Scan for the cell matching the given text and deliver its [X, Y] coordinate at center. 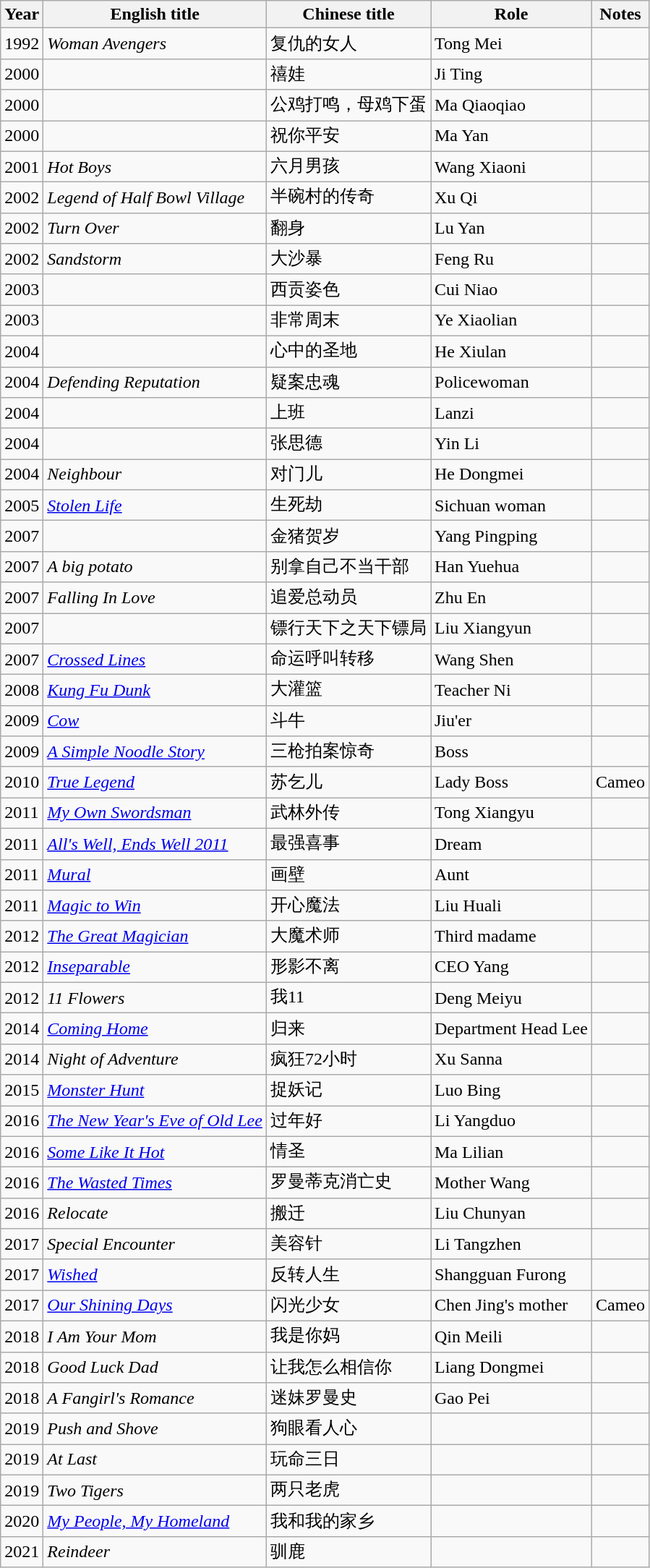
疑案忠魂 [348, 382]
True Legend [155, 783]
2010 [22, 783]
2008 [22, 690]
金猪贺岁 [348, 537]
Neighbour [155, 474]
Night of Adventure [155, 1059]
Inseparable [155, 968]
Tong Mei [512, 43]
The Great Magician [155, 936]
Yin Li [512, 444]
我11 [348, 998]
Mural [155, 875]
驯鹿 [348, 1552]
Department Head Lee [512, 1028]
He Xiulan [512, 351]
A Simple Noodle Story [155, 752]
Sichuan woman [512, 505]
疯狂72小时 [348, 1059]
Lu Yan [512, 229]
Han Yuehua [512, 567]
Monster Hunt [155, 1091]
半碗村的传奇 [348, 198]
Hot Boys [155, 166]
Yang Pingping [512, 537]
Li Tangzhen [512, 1244]
上班 [348, 414]
Liu Xiangyun [512, 629]
Boss [512, 752]
11 Flowers [155, 998]
At Last [155, 1460]
Liang Dongmei [512, 1367]
对门儿 [348, 474]
Ma Yan [512, 136]
Jiu'er [512, 720]
I Am Your Mom [155, 1337]
2020 [22, 1522]
公鸡打鸣，母鸡下蛋 [348, 106]
Two Tigers [155, 1490]
Li Yangduo [512, 1121]
Falling In Love [155, 597]
过年好 [348, 1121]
复仇的女人 [348, 43]
Lanzi [512, 414]
English title [155, 14]
Feng Ru [512, 259]
大灌篮 [348, 690]
Push and Shove [155, 1429]
Teacher Ni [512, 690]
2015 [22, 1091]
The New Year's Eve of Old Lee [155, 1121]
大魔术师 [348, 936]
Qin Meili [512, 1337]
迷妹罗曼史 [348, 1399]
斗牛 [348, 720]
六月男孩 [348, 166]
Notes [620, 14]
2021 [22, 1552]
Cow [155, 720]
He Dongmei [512, 474]
Ma Qiaoqiao [512, 106]
西贡姿色 [348, 289]
Liu Huali [512, 906]
Sandstorm [155, 259]
搬迁 [348, 1214]
Ma Lilian [512, 1151]
Chinese title [348, 14]
Lady Boss [512, 783]
玩命三日 [348, 1460]
武林外传 [348, 813]
Ye Xiaolian [512, 321]
Coming Home [155, 1028]
两只老虎 [348, 1490]
Ji Ting [512, 74]
2005 [22, 505]
翻身 [348, 229]
形影不离 [348, 968]
CEO Yang [512, 968]
Relocate [155, 1214]
美容针 [348, 1244]
三枪拍案惊奇 [348, 752]
画壁 [348, 875]
生死劫 [348, 505]
The Wasted Times [155, 1183]
All's Well, Ends Well 2011 [155, 843]
Liu Chunyan [512, 1214]
Tong Xiangyu [512, 813]
禧娃 [348, 74]
A Fangirl's Romance [155, 1399]
1992 [22, 43]
非常周末 [348, 321]
归来 [348, 1028]
Woman Avengers [155, 43]
镖行天下之天下镖局 [348, 629]
Stolen Life [155, 505]
Wished [155, 1274]
捉妖记 [348, 1091]
Dream [512, 843]
Legend of Half Bowl Village [155, 198]
Cui Niao [512, 289]
Wang Shen [512, 660]
Policewoman [512, 382]
我是你妈 [348, 1337]
让我怎么相信你 [348, 1367]
命运呼叫转移 [348, 660]
Our Shining Days [155, 1306]
Gao Pei [512, 1399]
大沙暴 [348, 259]
别拿自己不当干部 [348, 567]
罗曼蒂克消亡史 [348, 1183]
Good Luck Dad [155, 1367]
Third madame [512, 936]
张思德 [348, 444]
My People, My Homeland [155, 1522]
Xu Qi [512, 198]
我和我的家乡 [348, 1522]
心中的圣地 [348, 351]
Magic to Win [155, 906]
Reindeer [155, 1552]
情圣 [348, 1151]
A big potato [155, 567]
Aunt [512, 875]
Zhu En [512, 597]
Role [512, 14]
祝你平安 [348, 136]
Luo Bing [512, 1091]
Some Like It Hot [155, 1151]
闪光少女 [348, 1306]
狗眼看人心 [348, 1429]
苏乞儿 [348, 783]
Crossed Lines [155, 660]
Xu Sanna [512, 1059]
Year [22, 14]
反转人生 [348, 1274]
Shangguan Furong [512, 1274]
追爱总动员 [348, 597]
Deng Meiyu [512, 998]
最强喜事 [348, 843]
Wang Xiaoni [512, 166]
Turn Over [155, 229]
开心魔法 [348, 906]
Chen Jing's mother [512, 1306]
My Own Swordsman [155, 813]
2001 [22, 166]
Mother Wang [512, 1183]
Kung Fu Dunk [155, 690]
Special Encounter [155, 1244]
Defending Reputation [155, 382]
